Identify which cell holds the provided text, then report its [X, Y] central coordinate. 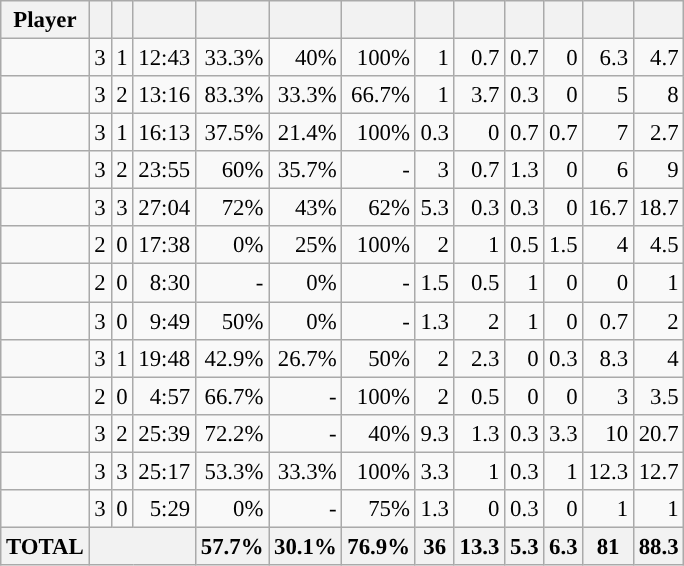
20.7 [658, 433]
4.5 [658, 245]
9 [658, 170]
4.7 [658, 58]
19:48 [164, 358]
8:30 [164, 283]
6 [608, 170]
83.3% [232, 95]
12.3 [608, 471]
5:29 [164, 509]
37.5% [232, 133]
4:57 [164, 396]
12:43 [164, 58]
9:49 [164, 321]
10 [608, 433]
60% [232, 170]
76.9% [378, 546]
8.3 [608, 358]
53.3% [232, 471]
57.7% [232, 546]
81 [608, 546]
17:38 [164, 245]
12.7 [658, 471]
25:17 [164, 471]
72.2% [232, 433]
7 [608, 133]
16.7 [608, 208]
27:04 [164, 208]
13:16 [164, 95]
88.3 [658, 546]
5 [608, 95]
3.7 [479, 95]
3.5 [658, 396]
8 [658, 95]
42.9% [232, 358]
62% [378, 208]
36 [434, 546]
35.7% [306, 170]
2.7 [658, 133]
TOTAL [45, 546]
72% [232, 208]
25:39 [164, 433]
25% [306, 245]
16:13 [164, 133]
43% [306, 208]
23:55 [164, 170]
75% [378, 509]
26.7% [306, 358]
Player [45, 20]
13.3 [479, 546]
18.7 [658, 208]
2.3 [479, 358]
21.4% [306, 133]
30.1% [306, 546]
9.3 [434, 433]
